Determine the [X, Y] coordinate at the center of the cell enclosing the given text.  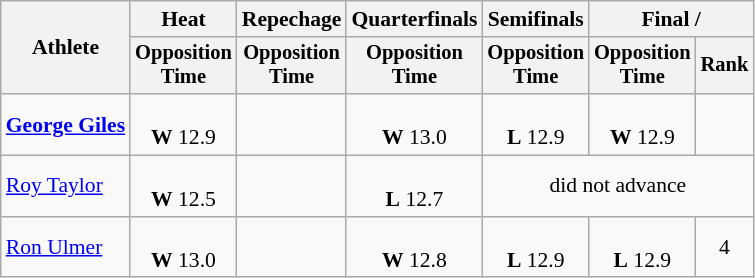
Rank [725, 66]
Athlete [66, 48]
W 12.5 [184, 186]
Quarterfinals [414, 19]
L 12.7 [414, 186]
Semifinals [536, 19]
W 12.8 [414, 248]
4 [725, 248]
did not advance [618, 186]
Ron Ulmer [66, 248]
Roy Taylor [66, 186]
George Giles [66, 124]
Final / [671, 19]
Heat [184, 19]
Repechage [292, 19]
